From the cell containing the given text, extract its center point as [x, y] coordinate. 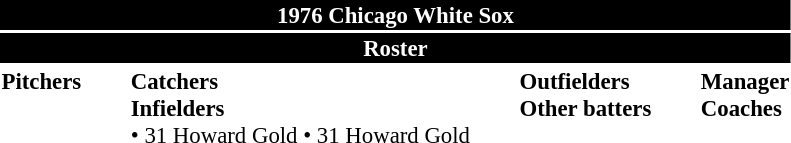
Roster [396, 48]
1976 Chicago White Sox [396, 15]
